For the text-containing cell, return its midpoint in (x, y) coordinate format. 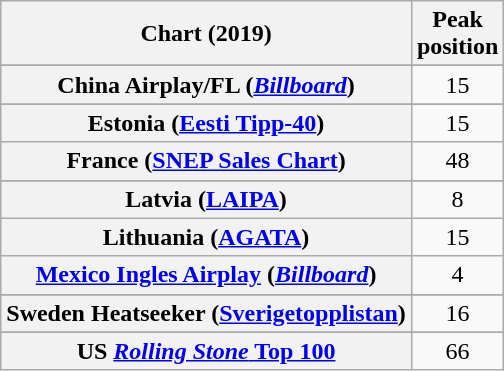
4 (457, 275)
Mexico Ingles Airplay (Billboard) (206, 275)
China Airplay/FL (Billboard) (206, 85)
66 (457, 351)
8 (457, 199)
Chart (2019) (206, 34)
Lithuania (AGATA) (206, 237)
Latvia (LAIPA) (206, 199)
Peakposition (457, 34)
Sweden Heatseeker (Sverigetopplistan) (206, 313)
48 (457, 161)
France (SNEP Sales Chart) (206, 161)
Estonia (Eesti Tipp-40) (206, 123)
16 (457, 313)
US Rolling Stone Top 100 (206, 351)
